Extract the [x, y] coordinate from the center of the cell holding the provided text.  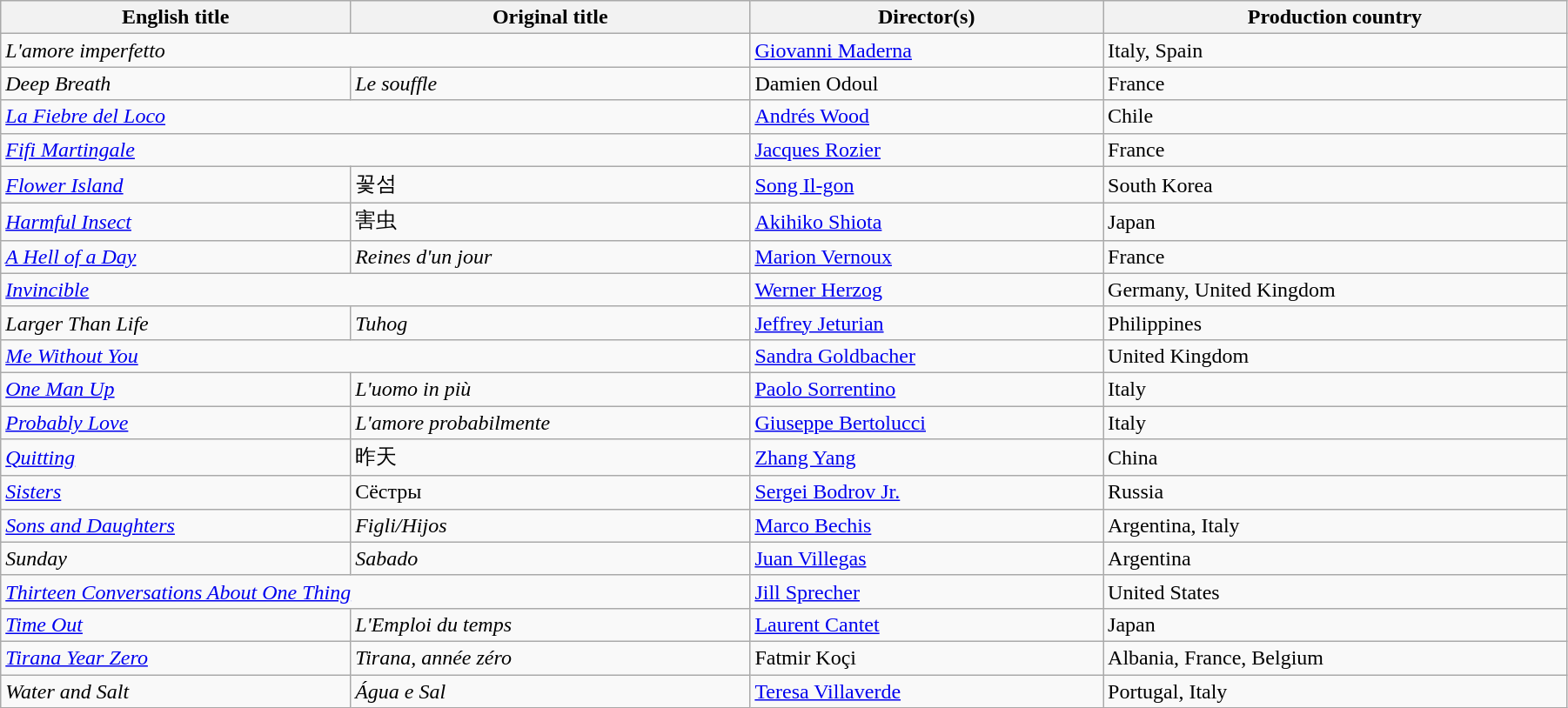
Sergei Bodrov Jr. [927, 492]
Tirana Year Zero [176, 658]
Marion Vernoux [927, 257]
South Korea [1335, 184]
Probably Love [176, 422]
Albania, France, Belgium [1335, 658]
Reines d'un jour [550, 257]
Andrés Wood [927, 117]
昨天 [550, 458]
Me Without You [376, 356]
Laurent Cantet [927, 625]
Água e Sal [550, 691]
Invincible [376, 290]
Paolo Sorrentino [927, 389]
Sunday [176, 558]
L'amore probabilmente [550, 422]
Philippines [1335, 323]
Sisters [176, 492]
Original title [550, 17]
Germany, United Kingdom [1335, 290]
Figli/Hijos [550, 525]
Director(s) [927, 17]
Marco Bechis [927, 525]
Time Out [176, 625]
Sandra Goldbacher [927, 356]
Tirana, année zéro [550, 658]
Argentina [1335, 558]
Fatmir Koçi [927, 658]
One Man Up [176, 389]
Quitting [176, 458]
L'uomo in più [550, 389]
Sabado [550, 558]
Larger Than Life [176, 323]
Giuseppe Bertolucci [927, 422]
Akihiko Shiota [927, 223]
Song Il-gon [927, 184]
United Kingdom [1335, 356]
China [1335, 458]
Italy, Spain [1335, 50]
United States [1335, 591]
Flower Island [176, 184]
Tuhog [550, 323]
Jacques Rozier [927, 150]
Damien Odoul [927, 83]
Juan Villegas [927, 558]
Thirteen Conversations About One Thing [376, 591]
A Hell of a Day [176, 257]
L'Emploi du temps [550, 625]
Сёстры [550, 492]
Giovanni Maderna [927, 50]
L'amore imperfetto [376, 50]
Jill Sprecher [927, 591]
Deep Breath [176, 83]
Chile [1335, 117]
Fifi Martingale [376, 150]
Production country [1335, 17]
Russia [1335, 492]
Zhang Yang [927, 458]
꽃섬 [550, 184]
Harmful Insect [176, 223]
Teresa Villaverde [927, 691]
Le souffle [550, 83]
English title [176, 17]
害虫 [550, 223]
Sons and Daughters [176, 525]
Werner Herzog [927, 290]
La Fiebre del Loco [376, 117]
Argentina, Italy [1335, 525]
Water and Salt [176, 691]
Portugal, Italy [1335, 691]
Jeffrey Jeturian [927, 323]
